Provide the [X, Y] coordinate of the cell's center where the given text is located.  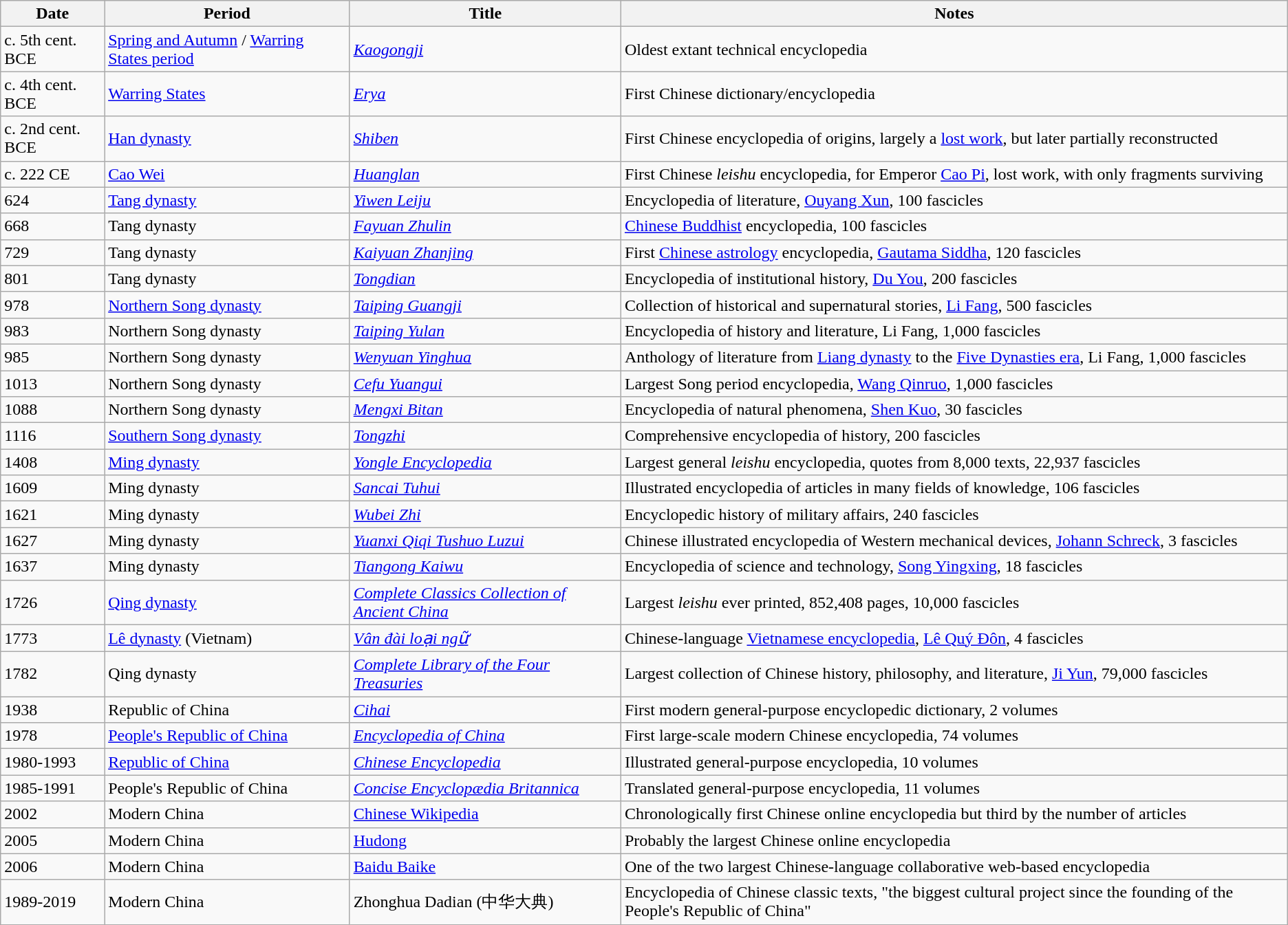
Encyclopedia of history and literature, Li Fang, 1,000 fascicles [954, 331]
Complete Library of the Four Treasuries [485, 674]
Fayuan Zhulin [485, 226]
1408 [52, 462]
Largest leishu ever printed, 852,408 pages, 10,000 fascicles [954, 602]
801 [52, 279]
Illustrated general-purpose encyclopedia, 10 volumes [954, 762]
1621 [52, 514]
Taiping Guangji [485, 305]
1980-1993 [52, 762]
Encyclopedia of natural phenomena, Shen Kuo, 30 fascicles [954, 410]
First Chinese encyclopedia of origins, largely a lost work, but later partially reconstructed [954, 139]
Erya [485, 94]
Collection of historical and supernatural stories, Li Fang, 500 fascicles [954, 305]
1938 [52, 710]
Spring and Autumn / Warring States period [227, 50]
2005 [52, 840]
Encyclopedia of institutional history, Du You, 200 fascicles [954, 279]
Han dynasty [227, 139]
Encyclopedia of literature, Ouyang Xun, 100 fascicles [954, 200]
Tongzhi [485, 436]
1773 [52, 638]
985 [52, 357]
1088 [52, 410]
First Chinese dictionary/encyclopedia [954, 94]
Sancai Tuhui [485, 488]
Oldest extant technical encyclopedia [954, 50]
Warring States [227, 94]
Chinese-language Vietnamese encyclopedia, Lê Quý Đôn, 4 fascicles [954, 638]
Yongle Encyclopedia [485, 462]
Hudong [485, 840]
Title [485, 14]
Huanglan [485, 174]
Largest Song period encyclopedia, Wang Qinruo, 1,000 fascicles [954, 383]
Comprehensive encyclopedia of history, 200 fascicles [954, 436]
1116 [52, 436]
Cao Wei [227, 174]
c. 4th cent. BCE [52, 94]
Anthology of literature from Liang dynasty to the Five Dynasties era, Li Fang, 1,000 fascicles [954, 357]
Yiwen Leiju [485, 200]
1782 [52, 674]
Vân đài loại ngữ [485, 638]
Translated general-purpose encyclopedia, 11 volumes [954, 788]
Chronologically first Chinese online encyclopedia but third by the number of articles [954, 814]
Cefu Yuangui [485, 383]
One of the two largest Chinese-language collaborative web-based encyclopedia [954, 867]
Encyclopedia of China [485, 736]
Largest general leishu encyclopedia, quotes from 8,000 texts, 22,937 fascicles [954, 462]
Probably the largest Chinese online encyclopedia [954, 840]
Tongdian [485, 279]
First Chinese leishu encyclopedia, for Emperor Cao Pi, lost work, with only fragments surviving [954, 174]
1989-2019 [52, 902]
Encyclopedia of science and technology, Song Yingxing, 18 fascicles [954, 567]
First large-scale modern Chinese encyclopedia, 74 volumes [954, 736]
2002 [52, 814]
Chinese Wikipedia [485, 814]
c. 222 CE [52, 174]
Illustrated encyclopedia of articles in many fields of knowledge, 106 fascicles [954, 488]
978 [52, 305]
983 [52, 331]
Lê dynasty (Vietnam) [227, 638]
Concise Encyclopædia Britannica [485, 788]
Date [52, 14]
Encyclopedia of Chinese classic texts, "the biggest cultural project since the founding of the People's Republic of China" [954, 902]
Baidu Baike [485, 867]
Cihai [485, 710]
Complete Classics Collection of Ancient China [485, 602]
1978 [52, 736]
1627 [52, 541]
Wubei Zhi [485, 514]
Largest collection of Chinese history, philosophy, and literature, Ji Yun, 79,000 fascicles [954, 674]
First modern general-purpose encyclopedic dictionary, 2 volumes [954, 710]
Taiping Yulan [485, 331]
Shiben [485, 139]
1726 [52, 602]
First Chinese astrology encyclopedia, Gautama Siddha, 120 fascicles [954, 252]
2006 [52, 867]
668 [52, 226]
Southern Song dynasty [227, 436]
Tiangong Kaiwu [485, 567]
1637 [52, 567]
Zhonghua Dadian (中华大典) [485, 902]
Wenyuan Yinghua [485, 357]
Kaogongji [485, 50]
Chinese illustrated encyclopedia of Western mechanical devices, Johann Schreck, 3 fascicles [954, 541]
c. 5th cent. BCE [52, 50]
1985-1991 [52, 788]
1609 [52, 488]
Chinese Encyclopedia [485, 762]
Notes [954, 14]
Encyclopedic history of military affairs, 240 fascicles [954, 514]
Kaiyuan Zhanjing [485, 252]
Chinese Buddhist encyclopedia, 100 fascicles [954, 226]
c. 2nd cent. BCE [52, 139]
729 [52, 252]
Mengxi Bitan [485, 410]
624 [52, 200]
Period [227, 14]
Yuanxi Qiqi Tushuo Luzui [485, 541]
1013 [52, 383]
